Scan for the cell matching the given text and deliver its (X, Y) coordinate at center. 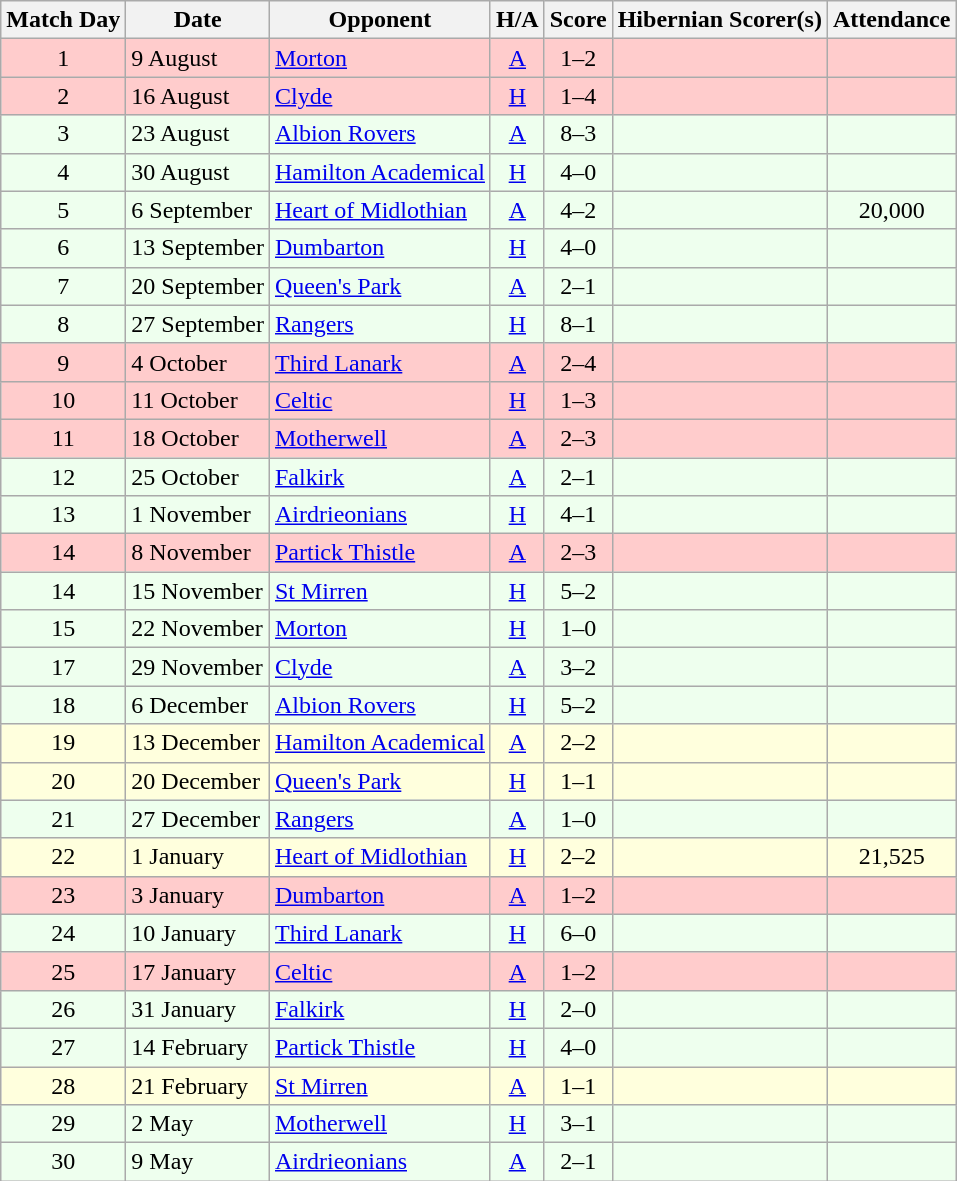
11 October (198, 400)
8 (64, 324)
2 May (198, 1124)
1 November (198, 515)
3 January (198, 895)
2–4 (578, 362)
13 December (198, 743)
1 January (198, 857)
8–3 (578, 134)
Date (198, 20)
6–0 (578, 933)
25 October (198, 477)
16 August (198, 96)
18 (64, 705)
6 (64, 248)
4 October (198, 362)
Opponent (380, 20)
22 (64, 857)
17 (64, 667)
23 August (198, 134)
Attendance (891, 20)
6 December (198, 705)
21 February (198, 1085)
8 November (198, 553)
20,000 (891, 210)
27 December (198, 819)
4–2 (578, 210)
30 August (198, 172)
15 November (198, 591)
8–1 (578, 324)
7 (64, 286)
20 September (198, 286)
2–0 (578, 1009)
10 January (198, 933)
5 (64, 210)
4–1 (578, 515)
9 (64, 362)
1–3 (578, 400)
14 February (198, 1047)
15 (64, 629)
22 November (198, 629)
21,525 (891, 857)
30 (64, 1162)
17 January (198, 971)
27 (64, 1047)
2 (64, 96)
23 (64, 895)
3–1 (578, 1124)
1–4 (578, 96)
Match Day (64, 20)
Score (578, 20)
12 (64, 477)
11 (64, 438)
6 September (198, 210)
3–2 (578, 667)
Hibernian Scorer(s) (720, 20)
27 September (198, 324)
20 December (198, 781)
20 (64, 781)
10 (64, 400)
21 (64, 819)
29 November (198, 667)
1 (64, 58)
28 (64, 1085)
13 September (198, 248)
9 August (198, 58)
H/A (517, 20)
19 (64, 743)
4 (64, 172)
9 May (198, 1162)
3 (64, 134)
24 (64, 933)
31 January (198, 1009)
18 October (198, 438)
25 (64, 971)
26 (64, 1009)
29 (64, 1124)
13 (64, 515)
